Find where the given text appears and provide that cell's center as [x, y] coordinate. 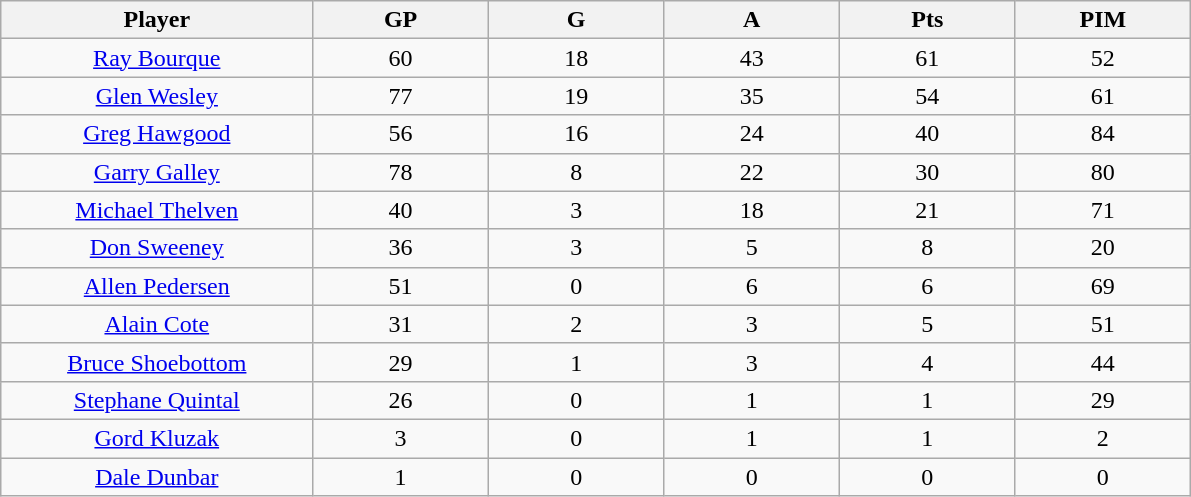
Player [157, 20]
GP [401, 20]
Allen Pedersen [157, 286]
77 [401, 96]
16 [576, 134]
Greg Hawgood [157, 134]
Gord Kluzak [157, 438]
43 [752, 58]
Stephane Quintal [157, 400]
31 [401, 324]
Ray Bourque [157, 58]
36 [401, 248]
G [576, 20]
Glen Wesley [157, 96]
80 [1103, 172]
Garry Galley [157, 172]
71 [1103, 210]
21 [927, 210]
56 [401, 134]
22 [752, 172]
30 [927, 172]
Bruce Shoebottom [157, 362]
69 [1103, 286]
Dale Dunbar [157, 477]
Michael Thelven [157, 210]
24 [752, 134]
Don Sweeney [157, 248]
35 [752, 96]
20 [1103, 248]
84 [1103, 134]
Pts [927, 20]
78 [401, 172]
PIM [1103, 20]
Alain Cote [157, 324]
26 [401, 400]
A [752, 20]
19 [576, 96]
60 [401, 58]
4 [927, 362]
52 [1103, 58]
44 [1103, 362]
54 [927, 96]
